Return the [X, Y] coordinate for the center point of the cell that contains the specified text.  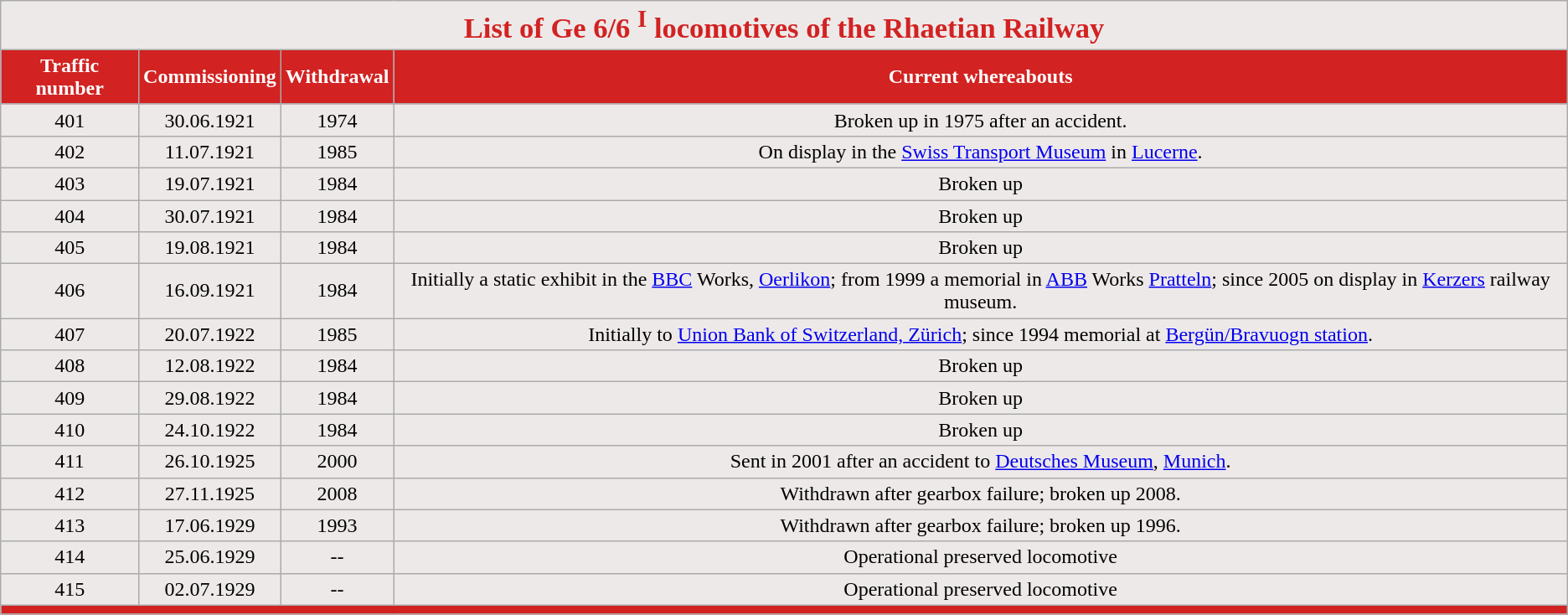
Current whereabouts [980, 77]
20.07.1922 [210, 334]
407 [70, 334]
30.07.1921 [210, 216]
402 [70, 152]
Initially a static exhibit in the BBC Works, Oerlikon; from 1999 a memorial in ABB Works Pratteln; since 2005 on display in Kerzers railway museum. [980, 292]
405 [70, 248]
406 [70, 292]
Withdrawn after gearbox failure; broken up 2008. [980, 494]
2000 [337, 462]
26.10.1925 [210, 462]
11.07.1921 [210, 152]
411 [70, 462]
410 [70, 430]
16.09.1921 [210, 292]
409 [70, 398]
401 [70, 120]
19.07.1921 [210, 184]
403 [70, 184]
02.07.1929 [210, 589]
30.06.1921 [210, 120]
Broken up in 1975 after an accident. [980, 120]
29.08.1922 [210, 398]
17.06.1929 [210, 525]
1974 [337, 120]
415 [70, 589]
404 [70, 216]
On display in the Swiss Transport Museum in Lucerne. [980, 152]
414 [70, 557]
412 [70, 494]
1993 [337, 525]
List of Ge 6/6 I locomotives of the Rhaetian Railway [784, 25]
24.10.1922 [210, 430]
27.11.1925 [210, 494]
Initially to Union Bank of Switzerland, Zürich; since 1994 memorial at Bergün/Bravuogn station. [980, 334]
25.06.1929 [210, 557]
Sent in 2001 after an accident to Deutsches Museum, Munich. [980, 462]
408 [70, 366]
12.08.1922 [210, 366]
Traffic number [70, 77]
Commissioning [210, 77]
2008 [337, 494]
Withdrawn after gearbox failure; broken up 1996. [980, 525]
19.08.1921 [210, 248]
413 [70, 525]
Withdrawal [337, 77]
